For the text-containing cell, return its midpoint in [x, y] coordinate format. 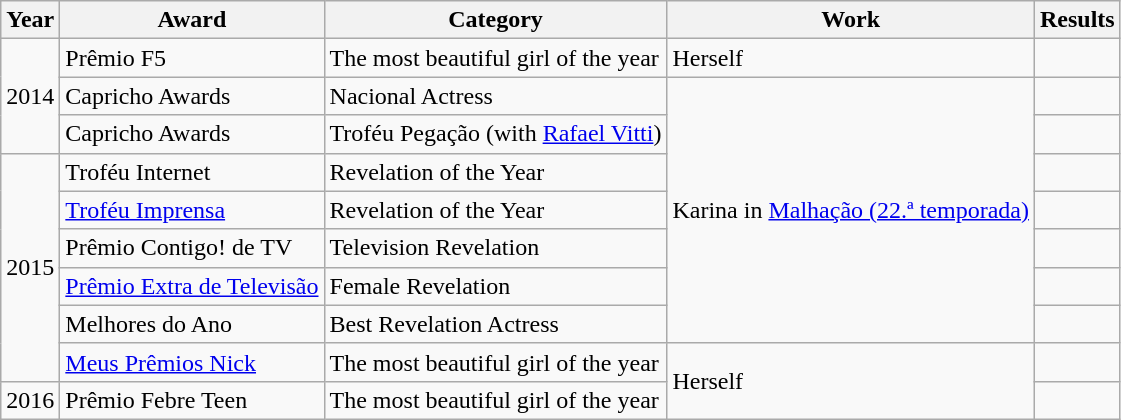
Prêmio F5 [192, 58]
Year [30, 20]
2015 [30, 267]
Nacional Actress [496, 96]
Meus Prêmios Nick [192, 362]
Best Revelation Actress [496, 324]
Prêmio Contigo! de TV [192, 248]
Prêmio Extra de Televisão [192, 286]
Troféu Imprensa [192, 210]
Troféu Internet [192, 172]
Melhores do Ano [192, 324]
2014 [30, 96]
Prêmio Febre Teen [192, 400]
Award [192, 20]
Results [1077, 20]
2016 [30, 400]
Television Revelation [496, 248]
Female Revelation [496, 286]
Work [851, 20]
Category [496, 20]
Troféu Pegação (with Rafael Vitti) [496, 134]
Karina in Malhação (22.ª temporada) [851, 210]
